For the text-containing cell, return its midpoint in [X, Y] coordinate format. 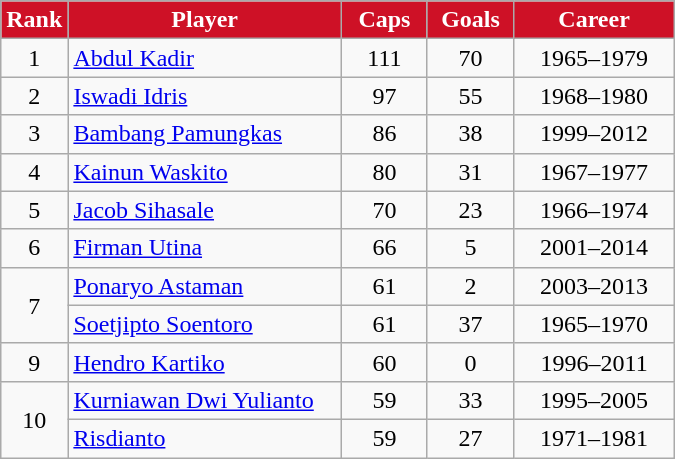
Rank [34, 20]
7 [34, 305]
1967–1977 [594, 172]
Iswadi Idris [205, 96]
38 [470, 134]
111 [384, 58]
Caps [384, 20]
Soetjipto Soentoro [205, 324]
2001–2014 [594, 248]
Abdul Kadir [205, 58]
0 [470, 362]
1971–1981 [594, 438]
9 [34, 362]
1966–1974 [594, 210]
10 [34, 419]
37 [470, 324]
Hendro Kartiko [205, 362]
Career [594, 20]
Ponaryo Astaman [205, 286]
1996–2011 [594, 362]
Firman Utina [205, 248]
Risdianto [205, 438]
1999–2012 [594, 134]
31 [470, 172]
4 [34, 172]
Kurniawan Dwi Yulianto [205, 400]
3 [34, 134]
Player [205, 20]
66 [384, 248]
97 [384, 96]
Kainun Waskito [205, 172]
1995–2005 [594, 400]
Goals [470, 20]
6 [34, 248]
23 [470, 210]
80 [384, 172]
1968–1980 [594, 96]
55 [470, 96]
2003–2013 [594, 286]
1965–1970 [594, 324]
1965–1979 [594, 58]
86 [384, 134]
Bambang Pamungkas [205, 134]
1 [34, 58]
60 [384, 362]
33 [470, 400]
27 [470, 438]
Jacob Sihasale [205, 210]
